Detect which cell encompasses the target text, then output its [x, y] center coordinate. 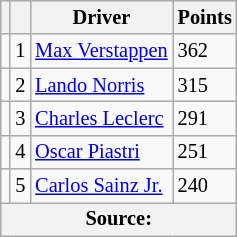
240 [205, 186]
Carlos Sainz Jr. [101, 186]
Points [205, 17]
362 [205, 51]
291 [205, 118]
251 [205, 152]
5 [20, 186]
315 [205, 85]
Oscar Piastri [101, 152]
3 [20, 118]
4 [20, 152]
1 [20, 51]
Lando Norris [101, 85]
Max Verstappen [101, 51]
2 [20, 85]
Driver [101, 17]
Source: [119, 219]
Charles Leclerc [101, 118]
